From the cell containing the given text, extract its center point as (x, y) coordinate. 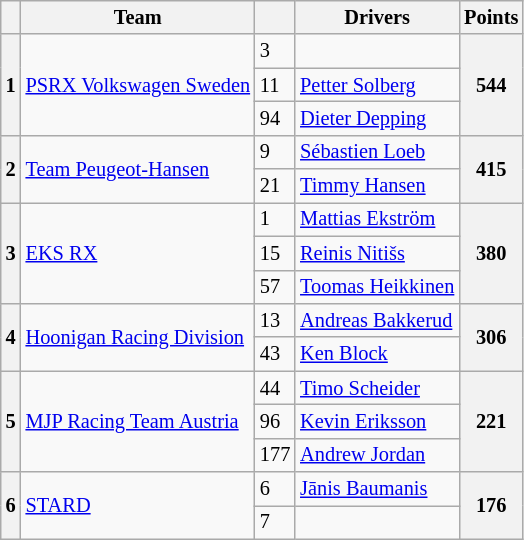
PSRX Volkswagen Sweden (138, 84)
4 (11, 336)
Timmy Hansen (377, 186)
177 (275, 455)
Kevin Eriksson (377, 421)
44 (275, 388)
306 (491, 336)
5 (11, 422)
Andreas Bakkerud (377, 320)
Toomas Heikkinen (377, 287)
96 (275, 421)
Ken Block (377, 354)
Andrew Jordan (377, 455)
43 (275, 354)
94 (275, 118)
21 (275, 186)
13 (275, 320)
415 (491, 168)
Petter Solberg (377, 85)
Drivers (377, 17)
9 (275, 152)
Team Peugeot-Hansen (138, 168)
Jānis Baumanis (377, 489)
380 (491, 252)
Sébastien Loeb (377, 152)
Hoonigan Racing Division (138, 336)
STARD (138, 506)
Points (491, 17)
EKS RX (138, 252)
Timo Scheider (377, 388)
2 (11, 168)
7 (275, 522)
221 (491, 422)
11 (275, 85)
MJP Racing Team Austria (138, 422)
Mattias Ekström (377, 219)
544 (491, 84)
15 (275, 253)
57 (275, 287)
176 (491, 506)
Dieter Depping (377, 118)
Reinis Nitišs (377, 253)
Team (138, 17)
